Identify which cell holds the provided text, then report its (x, y) central coordinate. 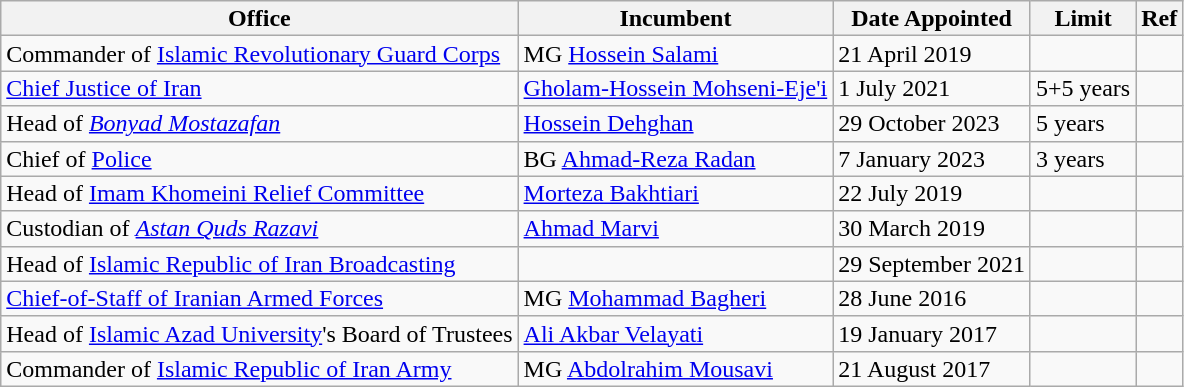
21 April 2019 (932, 54)
5+5 years (1082, 88)
Chief Justice of Iran (260, 88)
Date Appointed (932, 18)
29 September 2021 (932, 264)
Head of Islamic Republic of Iran Broadcasting (260, 264)
28 June 2016 (932, 298)
22 July 2019 (932, 194)
Head of Islamic Azad University's Board of Trustees (260, 334)
Chief of Police (260, 158)
BG Ahmad-Reza Radan (676, 158)
7 January 2023 (932, 158)
MG Hossein Salami (676, 54)
Head of Bonyad Mostazafan (260, 124)
MG Mohammad Bagheri (676, 298)
3 years (1082, 158)
Chief-of-Staff of Iranian Armed Forces (260, 298)
Commander of Islamic Revolutionary Guard Corps (260, 54)
Incumbent (676, 18)
MG Abdolrahim Mousavi (676, 368)
Ahmad Marvi (676, 228)
Gholam-Hossein Mohseni-Eje'i (676, 88)
5 years (1082, 124)
Hossein Dehghan (676, 124)
Head of Imam Khomeini Relief Committee (260, 194)
Ref (1160, 18)
Custodian of Astan Quds Razavi (260, 228)
19 January 2017 (932, 334)
1 July 2021 (932, 88)
Office (260, 18)
Commander of Islamic Republic of Iran Army (260, 368)
Ali Akbar Velayati (676, 334)
30 March 2019 (932, 228)
Limit (1082, 18)
21 August 2017 (932, 368)
Morteza Bakhtiari (676, 194)
29 October 2023 (932, 124)
